From the cell containing the given text, extract its center point as [x, y] coordinate. 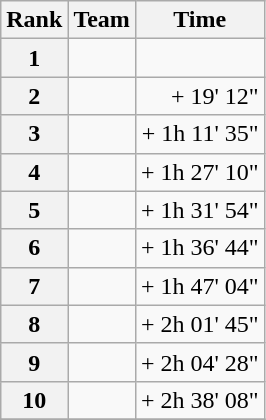
+ 2h 01' 45" [200, 324]
+ 2h 04' 28" [200, 362]
3 [34, 134]
Time [200, 20]
+ 19' 12" [200, 96]
2 [34, 96]
+ 1h 27' 10" [200, 172]
+ 1h 36' 44" [200, 248]
8 [34, 324]
10 [34, 400]
4 [34, 172]
+ 2h 38' 08" [200, 400]
+ 1h 11' 35" [200, 134]
+ 1h 31' 54" [200, 210]
7 [34, 286]
+ 1h 47' 04" [200, 286]
6 [34, 248]
5 [34, 210]
Rank [34, 20]
1 [34, 58]
Team [102, 20]
9 [34, 362]
